Scan for the cell matching the given text and deliver its [x, y] coordinate at center. 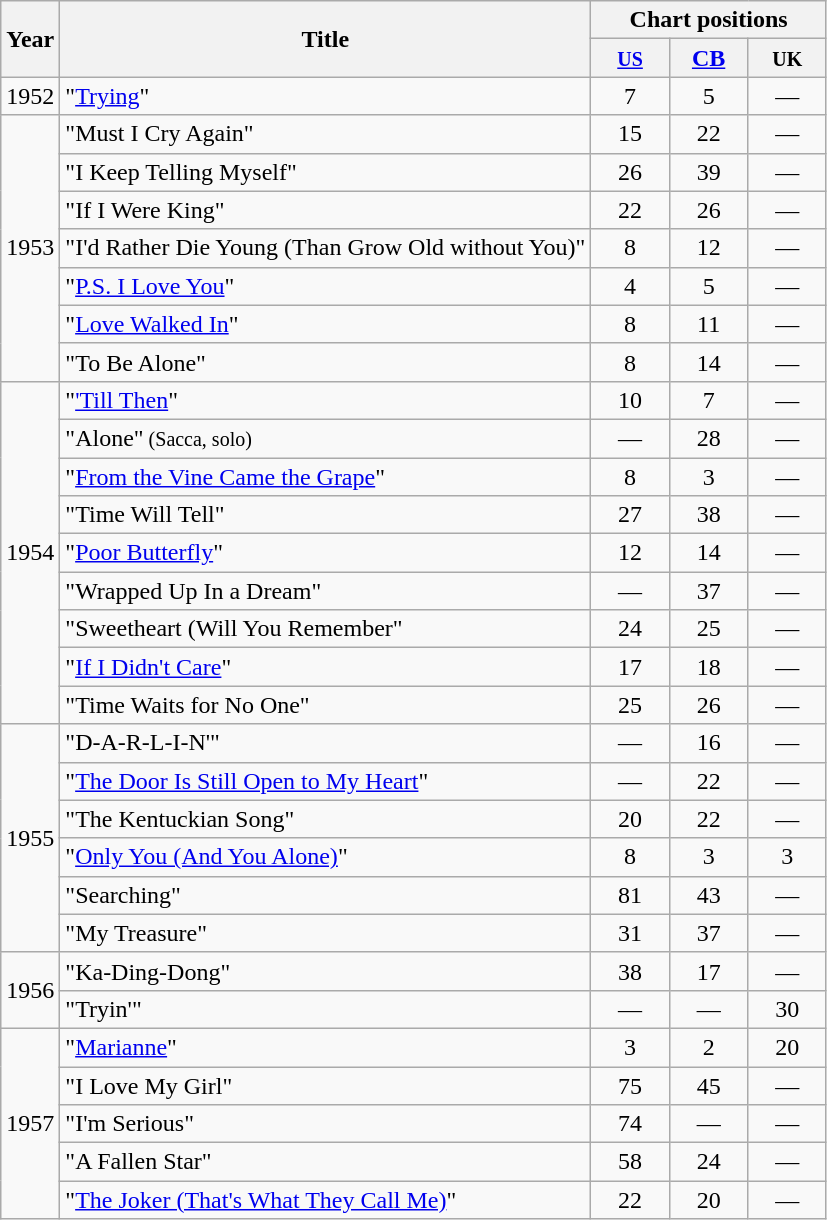
"P.S. I Love You" [326, 286]
"Must I Cry Again" [326, 134]
US [630, 58]
"Sweetheart (Will You Remember" [326, 629]
"If I Were King" [326, 210]
10 [630, 400]
16 [708, 743]
81 [630, 895]
"A Fallen Star" [326, 1162]
30 [788, 1009]
"Wrapped Up In a Dream" [326, 591]
"D-A-R-L-I-N'" [326, 743]
"Time Waits for No One" [326, 705]
58 [630, 1162]
1955 [30, 838]
"Marianne" [326, 1047]
18 [708, 667]
1953 [30, 248]
"Ka-Ding-Dong" [326, 971]
"Trying" [326, 96]
11 [708, 324]
Year [30, 39]
"I Keep Telling Myself" [326, 172]
1957 [30, 1123]
CB [708, 58]
"Time Will Tell" [326, 515]
Title [326, 39]
15 [630, 134]
"My Treasure" [326, 933]
"I'd Rather Die Young (Than Grow Old without You)" [326, 248]
1956 [30, 990]
"From the Vine Came the Grape" [326, 477]
"Alone" (Sacca, solo) [326, 438]
45 [708, 1085]
74 [630, 1124]
Chart positions [709, 20]
UK [788, 58]
"Tryin'" [326, 1009]
"I'm Serious" [326, 1124]
4 [630, 286]
"The Door Is Still Open to My Heart" [326, 781]
1952 [30, 96]
"Poor Butterfly" [326, 553]
27 [630, 515]
"The Kentuckian Song" [326, 819]
31 [630, 933]
"Love Walked In" [326, 324]
28 [708, 438]
39 [708, 172]
"I Love My Girl" [326, 1085]
"Only You (And You Alone)" [326, 857]
2 [708, 1047]
1954 [30, 552]
"If I Didn't Care" [326, 667]
"Searching" [326, 895]
"The Joker (That's What They Call Me)" [326, 1200]
43 [708, 895]
"To Be Alone" [326, 362]
"'Till Then" [326, 400]
75 [630, 1085]
